Detect which cell encompasses the target text, then output its [x, y] center coordinate. 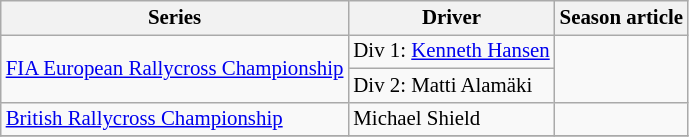
Series [175, 18]
Div 2: Matti Alamäki [451, 85]
FIA European Rallycross Championship [175, 68]
Div 1: Kenneth Hansen [451, 51]
Driver [451, 18]
British Rallycross Championship [175, 119]
Michael Shield [451, 119]
Season article [622, 18]
